Extract the [x, y] coordinate from the center of the cell holding the provided text.  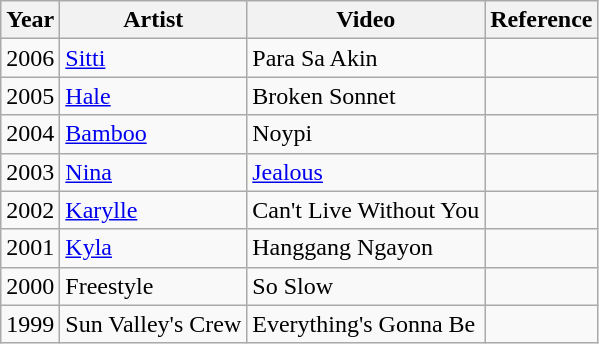
2006 [30, 58]
Reference [542, 20]
So Slow [366, 286]
2005 [30, 96]
Year [30, 20]
Can't Live Without You [366, 210]
2002 [30, 210]
1999 [30, 324]
Sun Valley's Crew [154, 324]
2000 [30, 286]
Hanggang Ngayon [366, 248]
Bamboo [154, 134]
Artist [154, 20]
Sitti [154, 58]
Video [366, 20]
Everything's Gonna Be [366, 324]
Freestyle [154, 286]
2003 [30, 172]
Broken Sonnet [366, 96]
Hale [154, 96]
2001 [30, 248]
Noypi [366, 134]
Kyla [154, 248]
Karylle [154, 210]
Para Sa Akin [366, 58]
Jealous [366, 172]
2004 [30, 134]
Nina [154, 172]
